Capture the cell that displays the provided text and extract its (x, y) central coordinate. 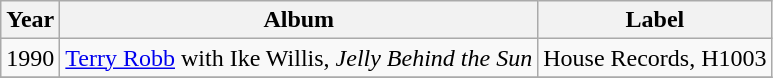
Year (30, 20)
1990 (30, 58)
House Records, H1003 (655, 58)
Label (655, 20)
Terry Robb with Ike Willis, Jelly Behind the Sun (299, 58)
Album (299, 20)
